For the text-containing cell, return its midpoint in (X, Y) coordinate format. 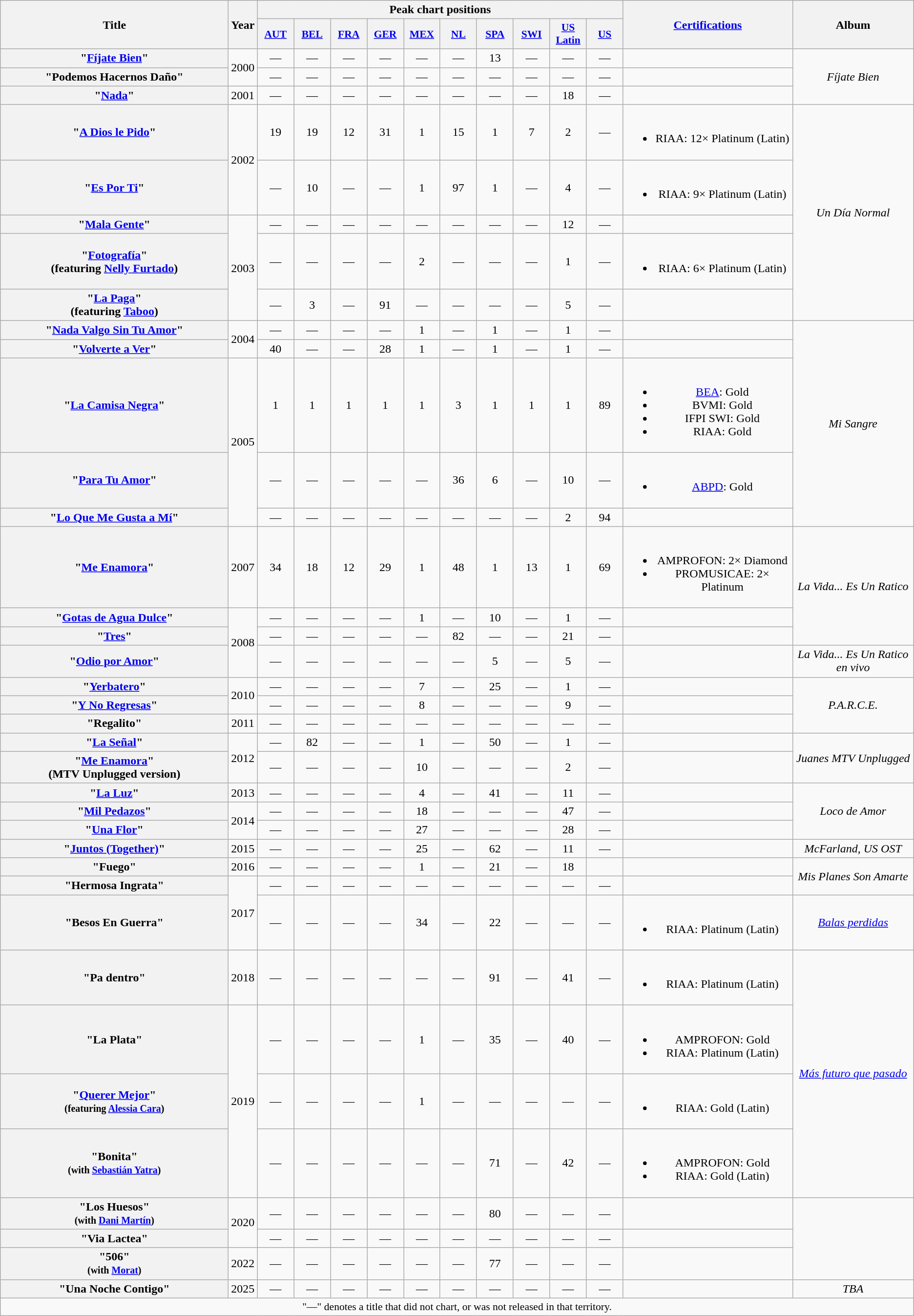
2002 (243, 160)
"Odio por Amor" (114, 661)
"La Luz" (114, 792)
50 (495, 742)
Peak chart positions (440, 10)
"Mil Pedazos" (114, 811)
Fíjate Bien (853, 77)
"Tres" (114, 636)
29 (386, 568)
RIAA: 12× Platinum (Latin) (708, 132)
"La Plata" (114, 1040)
Juanes MTV Unplugged (853, 758)
"Besos En Guerra" (114, 922)
22 (495, 922)
2020 (243, 1222)
TBA (853, 1289)
2018 (243, 978)
La Vida... Es Un Ratico en vivo (853, 661)
"Querer Mejor"(featuring Alessia Cara) (114, 1101)
69 (604, 568)
Title (114, 24)
"Me Enamora" (MTV Unplugged version) (114, 767)
Certifications (708, 24)
77 (495, 1263)
6 (495, 481)
SPA (495, 34)
2010 (243, 696)
"Volverte a Ver" (114, 348)
35 (495, 1040)
94 (604, 517)
RIAA: 6× Platinum (Latin) (708, 261)
2022 (243, 1263)
"Me Enamora" (114, 568)
Un Día Normal (853, 212)
"A Dios le Pido" (114, 132)
2011 (243, 723)
US (604, 34)
2004 (243, 339)
FRA (349, 34)
RIAA: 9× Platinum (Latin) (708, 188)
RIAA: Gold (Latin) (708, 1101)
Loco de Amor (853, 811)
"Lo Que Me Gusta a Mí" (114, 517)
2013 (243, 792)
"Hermosa Ingrata" (114, 886)
"Es Por Ti" (114, 188)
27 (422, 829)
McFarland, US OST (853, 849)
2015 (243, 849)
15 (458, 132)
2008 (243, 643)
2003 (243, 268)
"Yerbatero" (114, 686)
42 (568, 1163)
89 (604, 405)
2001 (243, 95)
2007 (243, 568)
"Fotografía" (featuring Nelly Furtado) (114, 261)
8 (422, 705)
"Para Tu Amor" (114, 481)
80 (495, 1213)
"Nada" (114, 95)
AUT (275, 34)
AMPROFON: 2× DiamondPROMUSICAE: 2× Platinum (708, 568)
La Vida... Es Un Ratico (853, 586)
Year (243, 24)
Balas perdidas (853, 922)
36 (458, 481)
Album (853, 24)
2005 (243, 443)
62 (495, 849)
SWI (531, 34)
97 (458, 188)
2025 (243, 1289)
"Una Noche Contigo" (114, 1289)
"Juntos (Together)" (114, 849)
2000 (243, 67)
2017 (243, 913)
"Los Huesos"(with Dani Martín) (114, 1213)
"La Señal" (114, 742)
"Gotas de Agua Dulce" (114, 617)
Mi Sangre (853, 423)
Mis Planes Son Amarte (853, 876)
31 (386, 132)
"Pa dentro" (114, 978)
ABPD: Gold (708, 481)
NL (458, 34)
2012 (243, 758)
48 (458, 568)
"Via Lactea" (114, 1238)
MEX (422, 34)
BEA: GoldBVMI: GoldIFPI SWI: GoldRIAA: Gold (708, 405)
"—" denotes a title that did not chart, or was not released in that territory. (457, 1307)
GER (386, 34)
9 (568, 705)
"Fíjate Bien" (114, 58)
"Mala Gente" (114, 224)
71 (495, 1163)
"Regalito" (114, 723)
AMPROFON: GoldRIAA: Gold (Latin) (708, 1163)
"La Camisa Negra" (114, 405)
"Nada Valgo Sin Tu Amor" (114, 330)
"Bonita"(with Sebastián Yatra) (114, 1163)
"Una Flor" (114, 829)
BEL (312, 34)
"Y No Regresas" (114, 705)
47 (568, 811)
"Fuego" (114, 867)
P.A.R.C.E. (853, 705)
2016 (243, 867)
Más futuro que pasado (853, 1074)
"La Paga" (featuring Taboo) (114, 305)
"506"(with Morat) (114, 1263)
2019 (243, 1101)
USLatin (568, 34)
"Podemos Hacernos Daño" (114, 77)
AMPROFON: GoldRIAA: Platinum (Latin) (708, 1040)
2014 (243, 820)
